Extract the (X, Y) coordinate from the center of the cell holding the provided text.  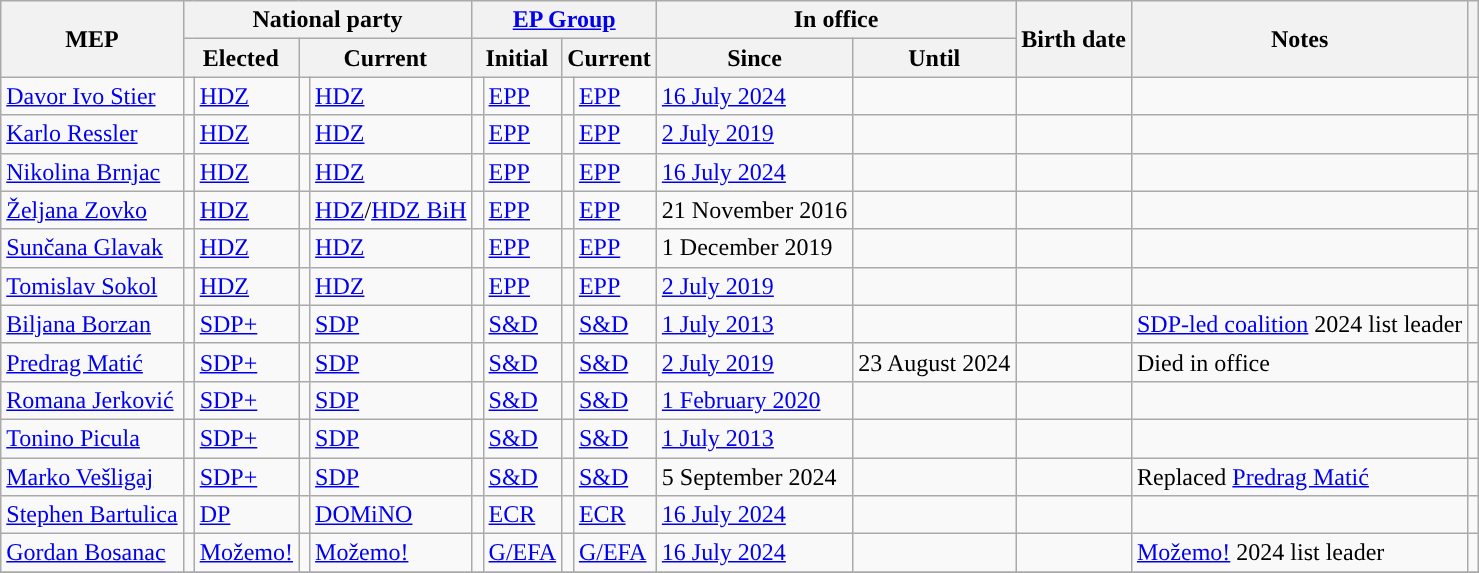
Karlo Ressler (92, 134)
Died in office (1299, 362)
21 November 2016 (754, 210)
Stephen Bartulica (92, 515)
5 September 2024 (754, 477)
Replaced Predrag Matić (1299, 477)
Marko Vešligaj (92, 477)
Tonino Picula (92, 438)
Gordan Bosanac (92, 553)
DOMiNO (391, 515)
Elected (240, 58)
National party (328, 20)
Initial (517, 58)
SDP-led coalition 2024 list leader (1299, 324)
Davor Ivo Stier (92, 96)
Sunčana Glavak (92, 248)
Notes (1299, 39)
Romana Jerković (92, 400)
Tomislav Sokol (92, 286)
In office (836, 20)
Biljana Borzan (92, 324)
MEP (92, 39)
Until (934, 58)
HDZ/HDZ BiH (391, 210)
Nikolina Brnjac (92, 172)
Predrag Matić (92, 362)
Željana Zovko (92, 210)
23 August 2024 (934, 362)
EP Group (564, 20)
Možemo! 2024 list leader (1299, 553)
Birth date (1074, 39)
Since (754, 58)
1 December 2019 (754, 248)
DP (246, 515)
1 February 2020 (754, 400)
